Capture the cell that displays the provided text and extract its [x, y] central coordinate. 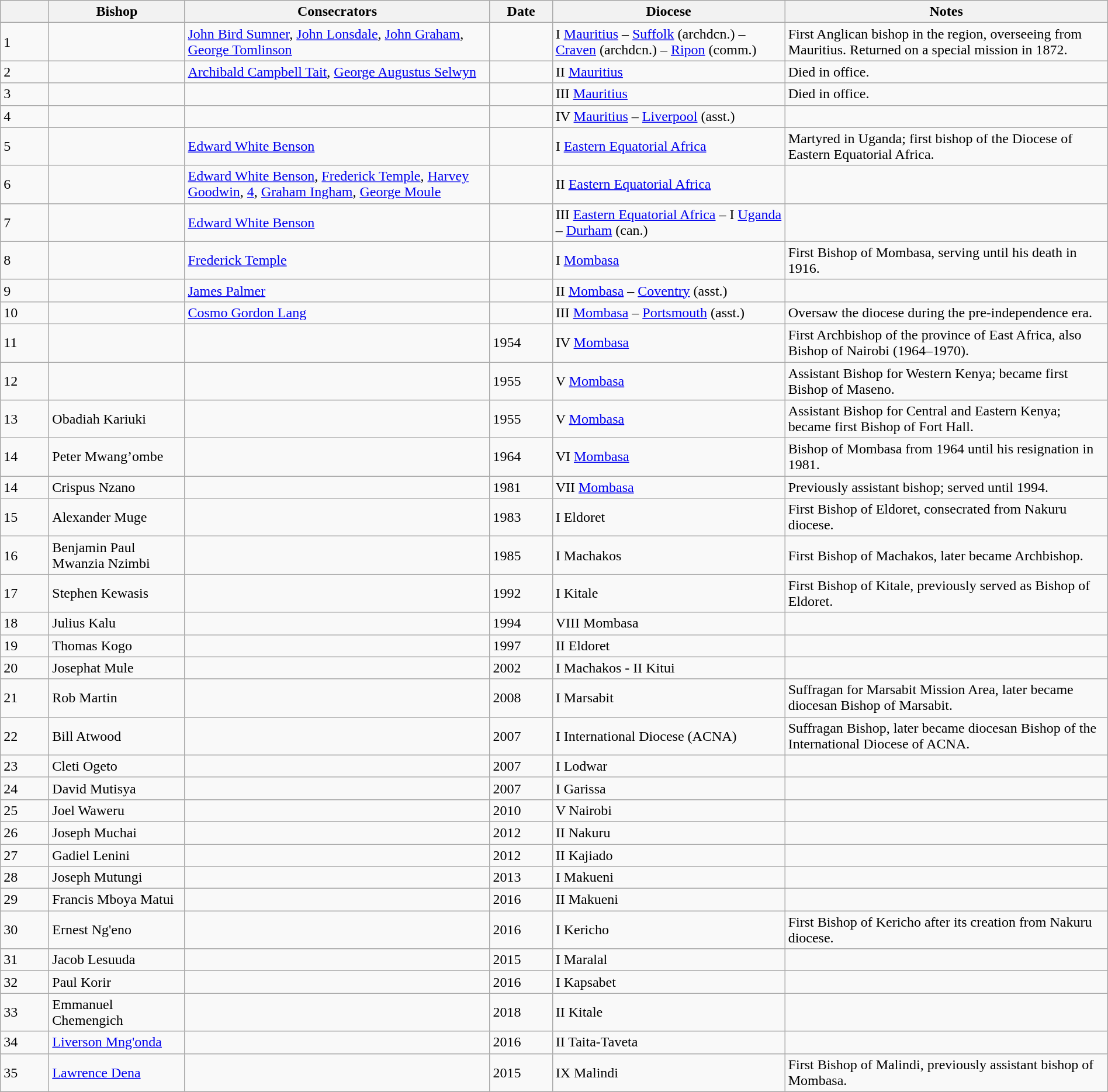
15 [25, 518]
I Machakos - II Kitui [669, 668]
First Bishop of Machakos, later became Archbishop. [946, 555]
1994 [521, 623]
33 [25, 1012]
I Kapsabet [669, 982]
31 [25, 960]
Alexander Muge [117, 518]
Peter Mwang’ombe [117, 457]
Liverson Mng'onda [117, 1042]
1992 [521, 594]
Bishop of Mombasa from 1964 until his resignation in 1981. [946, 457]
II Taita-Taveta [669, 1042]
VI Mombasa [669, 457]
2002 [521, 668]
2008 [521, 698]
2010 [521, 810]
Consecrators [337, 12]
28 [25, 878]
IV Mombasa [669, 342]
25 [25, 810]
13 [25, 420]
4 [25, 116]
II Makueni [669, 900]
I Machakos [669, 555]
I Kericho [669, 930]
First Archbishop of the province of East Africa, also Bishop of Nairobi (1964–1970). [946, 342]
Jacob Lesuuda [117, 960]
29 [25, 900]
Edward White Benson, Frederick Temple, Harvey Goodwin, 4, Graham Ingham, George Moule [337, 185]
Martyred in Uganda; first bishop of the Diocese of Eastern Equatorial Africa. [946, 146]
Crispus Nzano [117, 487]
10 [25, 313]
First Bishop of Kitale, previously served as Bishop of Eldoret. [946, 594]
Benjamin Paul Mwanzia Nzimbi [117, 555]
Assistant Bishop for Western Kenya; became first Bishop of Maseno. [946, 381]
I Marsabit [669, 698]
Notes [946, 12]
2013 [521, 878]
Obadiah Kariuki [117, 420]
Bill Atwood [117, 736]
27 [25, 855]
1997 [521, 646]
Josephat Mule [117, 668]
II Kitale [669, 1012]
I Kitale [669, 594]
First Bishop of Malindi, previously assistant bishop of Mombasa. [946, 1073]
18 [25, 623]
Previously assistant bishop; served until 1994. [946, 487]
1954 [521, 342]
11 [25, 342]
1983 [521, 518]
Oversaw the diocese during the pre-independence era. [946, 313]
22 [25, 736]
I Makueni [669, 878]
Frederick Temple [337, 261]
Archibald Campbell Tait, George Augustus Selwyn [337, 72]
Suffragan for Marsabit Mission Area, later became diocesan Bishop of Marsabit. [946, 698]
35 [25, 1073]
Julius Kalu [117, 623]
30 [25, 930]
First Bishop of Mombasa, serving until his death in 1916. [946, 261]
Ernest Ng'eno [117, 930]
Suffragan Bishop, later became diocesan Bishop of the International Diocese of ACNA. [946, 736]
3 [25, 94]
5 [25, 146]
Joel Waweru [117, 810]
16 [25, 555]
Lawrence Dena [117, 1073]
VIII Mombasa [669, 623]
7 [25, 222]
6 [25, 185]
19 [25, 646]
Emmanuel Chemengich [117, 1012]
26 [25, 833]
I Eastern Equatorial Africa [669, 146]
I International Diocese (ACNA) [669, 736]
Joseph Mutungi [117, 878]
John Bird Sumner, John Lonsdale, John Graham, George Tomlinson [337, 42]
I Eldoret [669, 518]
First Anglican bishop in the region, overseeing from Mauritius. Returned on a special mission in 1872. [946, 42]
1 [25, 42]
Rob Martin [117, 698]
21 [25, 698]
V Nairobi [669, 810]
III Mauritius [669, 94]
James Palmer [337, 290]
II Mombasa – Coventry (asst.) [669, 290]
Gadiel Lenini [117, 855]
Joseph Muchai [117, 833]
I Lodwar [669, 766]
17 [25, 594]
David Mutisya [117, 788]
Cosmo Gordon Lang [337, 313]
1985 [521, 555]
34 [25, 1042]
12 [25, 381]
Stephen Kewasis [117, 594]
Thomas Kogo [117, 646]
VII Mombasa [669, 487]
20 [25, 668]
Bishop [117, 12]
1981 [521, 487]
II Mauritius [669, 72]
I Garissa [669, 788]
8 [25, 261]
I Maralal [669, 960]
III Mombasa – Portsmouth (asst.) [669, 313]
32 [25, 982]
Paul Korir [117, 982]
Diocese [669, 12]
III Eastern Equatorial Africa – I Uganda – Durham (can.) [669, 222]
2 [25, 72]
23 [25, 766]
Cleti Ogeto [117, 766]
First Bishop of Eldoret, consecrated from Nakuru diocese. [946, 518]
1964 [521, 457]
I Mauritius – Suffolk (archdcn.) – Craven (archdcn.) – Ripon (comm.) [669, 42]
II Eldoret [669, 646]
24 [25, 788]
IV Mauritius – Liverpool (asst.) [669, 116]
II Nakuru [669, 833]
9 [25, 290]
Assistant Bishop for Central and Eastern Kenya; became first Bishop of Fort Hall. [946, 420]
I Mombasa [669, 261]
II Eastern Equatorial Africa [669, 185]
Date [521, 12]
First Bishop of Kericho after its creation from Nakuru diocese. [946, 930]
II Kajiado [669, 855]
2018 [521, 1012]
IX Malindi [669, 1073]
Francis Mboya Matui [117, 900]
